Extract the (X, Y) coordinate from the center of the cell holding the provided text.  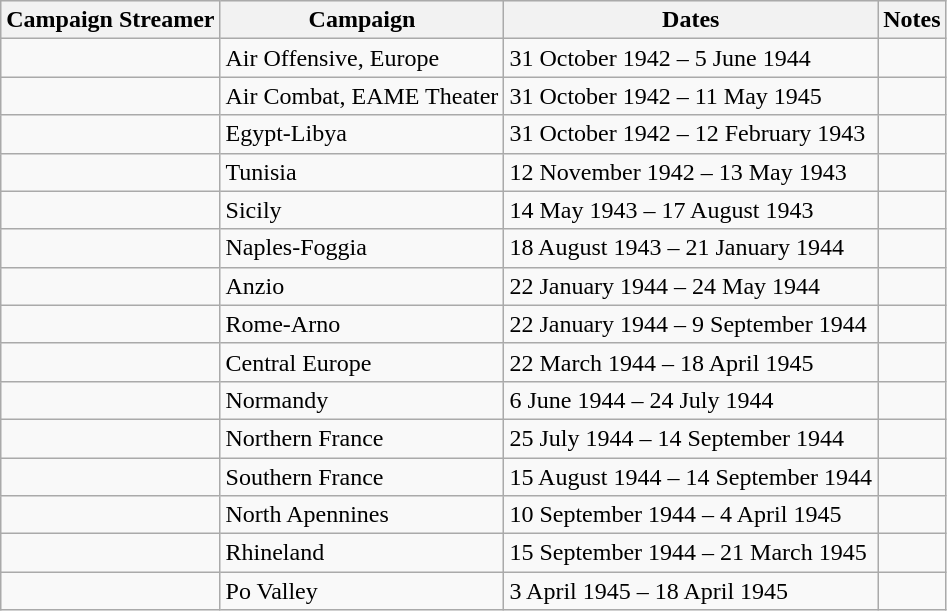
3 April 1945 – 18 April 1945 (691, 591)
Campaign (362, 20)
Po Valley (362, 591)
North Apennines (362, 515)
Rhineland (362, 553)
14 May 1943 – 17 August 1943 (691, 210)
Naples-Foggia (362, 248)
Southern France (362, 477)
22 January 1944 – 9 September 1944 (691, 324)
10 September 1944 – 4 April 1945 (691, 515)
Air Combat, EAME Theater (362, 96)
Anzio (362, 286)
18 August 1943 – 21 January 1944 (691, 248)
22 March 1944 – 18 April 1945 (691, 362)
31 October 1942 – 5 June 1944 (691, 58)
Air Offensive, Europe (362, 58)
31 October 1942 – 12 February 1943 (691, 134)
Northern France (362, 438)
15 September 1944 – 21 March 1945 (691, 553)
Egypt-Libya (362, 134)
31 October 1942 – 11 May 1945 (691, 96)
Sicily (362, 210)
22 January 1944 – 24 May 1944 (691, 286)
Tunisia (362, 172)
Notes (912, 20)
Campaign Streamer (110, 20)
15 August 1944 – 14 September 1944 (691, 477)
Rome-Arno (362, 324)
6 June 1944 – 24 July 1944 (691, 400)
12 November 1942 – 13 May 1943 (691, 172)
Dates (691, 20)
25 July 1944 – 14 September 1944 (691, 438)
Central Europe (362, 362)
Normandy (362, 400)
